Pinpoint the cell where the given text exists, returning its [X, Y] midpoint coordinate. 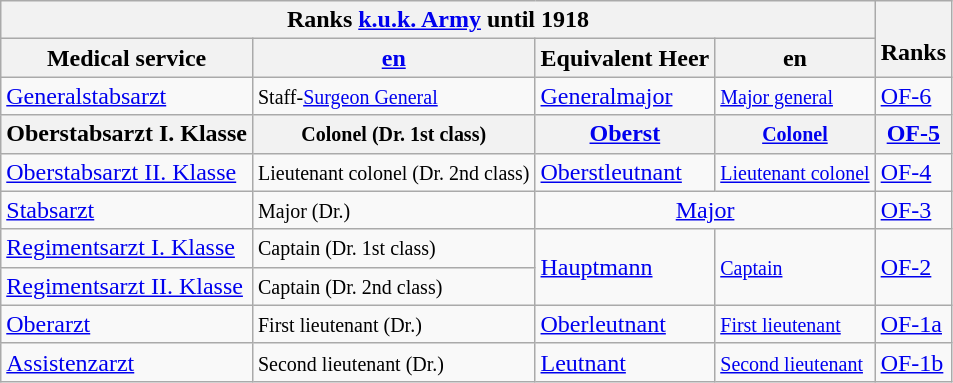
Leutnant [625, 362]
First lieutenant [795, 324]
Oberleutnant [625, 324]
Assistenzarzt [127, 362]
OF-1a [913, 324]
Captain [795, 267]
Equivalent Heer [625, 58]
Colonel (Dr. 1st class) [394, 134]
Regimentsarzt II. Klasse [127, 286]
OF-3 [913, 210]
OF-6 [913, 96]
Second lieutenant (Dr.) [394, 362]
Ranks k.u.k. Army until 1918 [438, 20]
Oberst [625, 134]
Captain (Dr. 1st class) [394, 248]
Medical service [127, 58]
Major [705, 210]
Second lieutenant [795, 362]
Hauptmann [625, 267]
Oberstabsarzt I. Klasse [127, 134]
OF-1b [913, 362]
Staff-Surgeon General [394, 96]
Major (Dr.) [394, 210]
OF-5 [913, 134]
Lieutenant colonel (Dr. 2nd class) [394, 172]
Oberstabsarzt II. Klasse [127, 172]
Generalmajor [625, 96]
Colonel [795, 134]
First lieutenant (Dr.) [394, 324]
Lieutenant colonel [795, 172]
Ranks [913, 39]
Stabsarzt [127, 210]
Captain (Dr. 2nd class) [394, 286]
Major general [795, 96]
Oberarzt [127, 324]
OF-2 [913, 267]
Generalstabsarzt [127, 96]
OF-4 [913, 172]
Regimentsarzt I. Klasse [127, 248]
Oberstleutnant [625, 172]
